Extract the (X, Y) coordinate from the center of the cell holding the provided text.  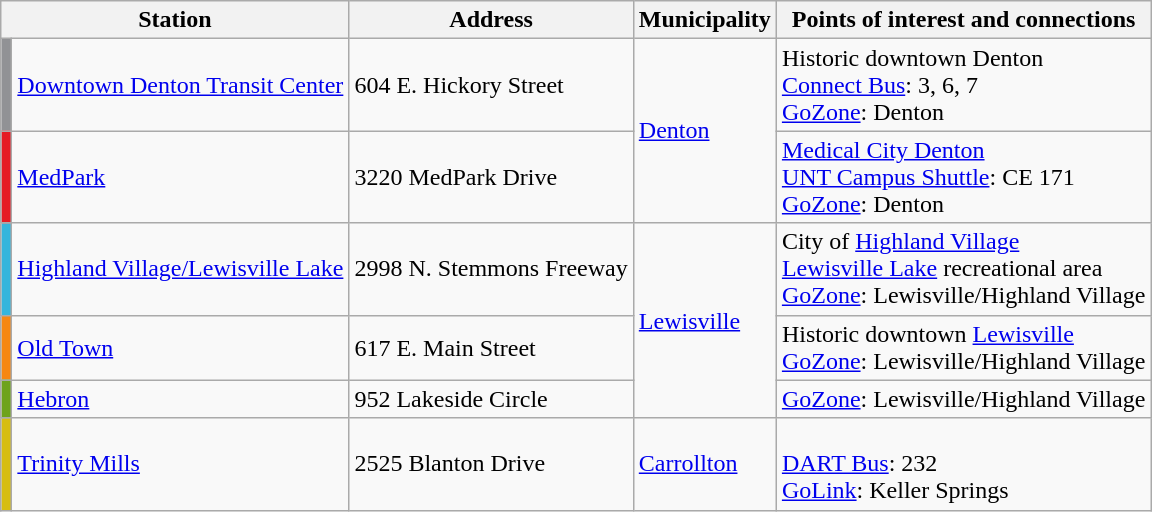
Municipality (704, 20)
952 Lakeside Circle (491, 399)
2525 Blanton Drive (491, 464)
Carrollton (704, 464)
Address (491, 20)
Historic downtown LewisvilleGoZone: Lewisville/Highland Village (963, 348)
Station (175, 20)
Denton (704, 131)
DART Bus: 232GoLink: Keller Springs (963, 464)
2998 N. Stemmons Freeway (491, 269)
Points of interest and connections (963, 20)
GoZone: Lewisville/Highland Village (963, 399)
604 E. Hickory Street (491, 85)
Downtown Denton Transit Center (180, 85)
Historic downtown Denton Connect Bus: 3, 6, 7GoZone: Denton (963, 85)
Hebron (180, 399)
3220 MedPark Drive (491, 177)
617 E. Main Street (491, 348)
Trinity Mills (180, 464)
Highland Village/Lewisville Lake (180, 269)
City of Highland VillageLewisville Lake recreational areaGoZone: Lewisville/Highland Village (963, 269)
MedPark (180, 177)
Old Town (180, 348)
Lewisville (704, 320)
Medical City Denton UNT Campus Shuttle: CE 171GoZone: Denton (963, 177)
